Scan for the cell matching the given text and deliver its (X, Y) coordinate at center. 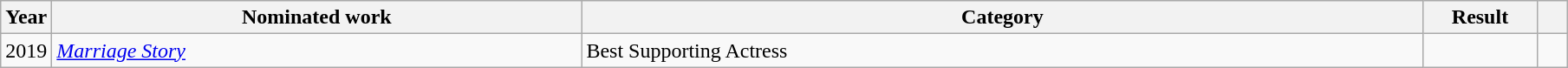
Nominated work (317, 17)
Best Supporting Actress (1002, 51)
Category (1002, 17)
Year (26, 17)
2019 (26, 51)
Marriage Story (317, 51)
Result (1480, 17)
